Extract the [x, y] coordinate from the center of the cell holding the provided text.  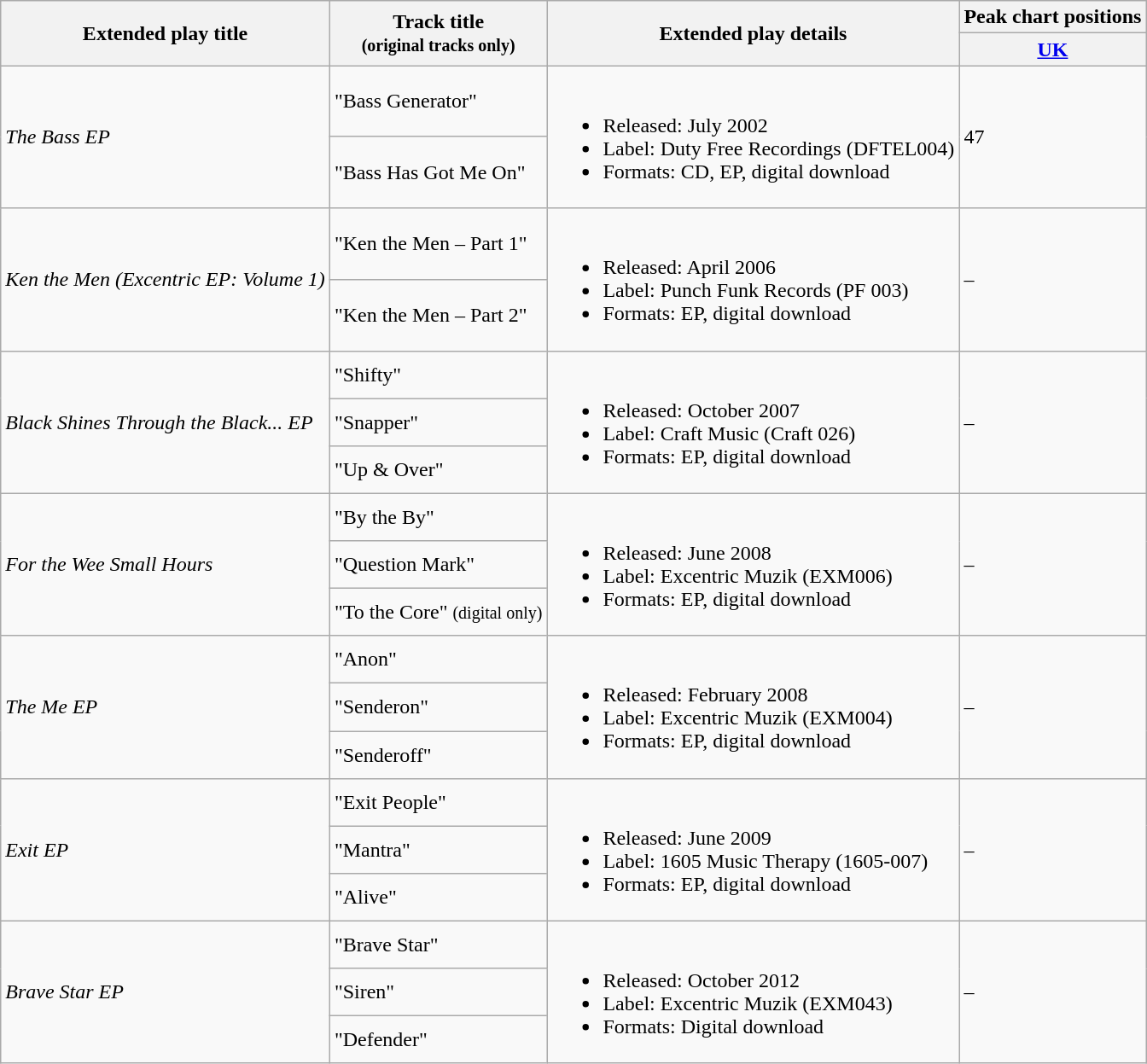
Peak chart positions [1053, 17]
"Anon" [439, 660]
"Senderoff" [439, 754]
"Ken the Men – Part 1" [439, 244]
Released: June 2008Label: Excentric Muzik (EXM006)Formats: EP, digital download [753, 565]
Black Shines Through the Black... EP [166, 422]
"Alive" [439, 898]
Released: October 2012Label: Excentric Muzik (EXM043)Formats: Digital download [753, 991]
"Defender" [439, 1040]
Ken the Men (Excentric EP: Volume 1) [166, 280]
Track title(original tracks only) [439, 33]
Released: February 2008Label: Excentric Muzik (EXM004)Formats: EP, digital download [753, 706]
Released: April 2006Label: Punch Funk Records (PF 003)Formats: EP, digital download [753, 280]
"To the Core" (digital only) [439, 612]
The Bass EP [166, 137]
"By the By" [439, 517]
"Bass Has Got Me On" [439, 172]
"Ken the Men – Part 2" [439, 315]
Exit EP [166, 850]
"Up & Over" [439, 469]
"Exit People" [439, 802]
47 [1053, 137]
"Senderon" [439, 707]
"Shifty" [439, 375]
Extended play title [166, 33]
"Snapper" [439, 422]
UK [1053, 49]
"Brave Star" [439, 945]
"Bass Generator" [439, 102]
Released: July 2002Label: Duty Free Recordings (DFTEL004)Formats: CD, EP, digital download [753, 137]
Brave Star EP [166, 991]
Released: June 2009Label: 1605 Music Therapy (1605-007)Formats: EP, digital download [753, 850]
For the Wee Small Hours [166, 565]
"Question Mark" [439, 565]
Extended play details [753, 33]
"Mantra" [439, 850]
The Me EP [166, 706]
"Siren" [439, 992]
Released: October 2007Label: Craft Music (Craft 026)Formats: EP, digital download [753, 422]
